Capture the cell that displays the provided text and extract its [X, Y] central coordinate. 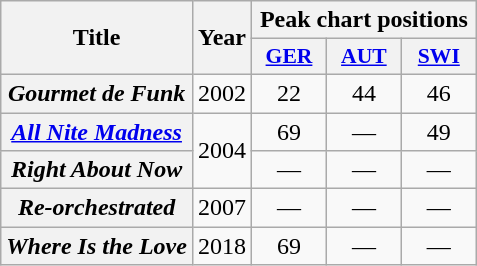
2007 [222, 208]
Where Is the Love [97, 246]
49 [438, 131]
AUT [364, 57]
2002 [222, 93]
Gourmet de Funk [97, 93]
44 [364, 93]
46 [438, 93]
Peak chart positions [364, 20]
All Nite Madness [97, 131]
Re-orchestrated [97, 208]
GER [290, 57]
SWI [438, 57]
22 [290, 93]
Year [222, 38]
Right About Now [97, 170]
2018 [222, 246]
2004 [222, 150]
Title [97, 38]
